From the cell containing the given text, extract its center point as [x, y] coordinate. 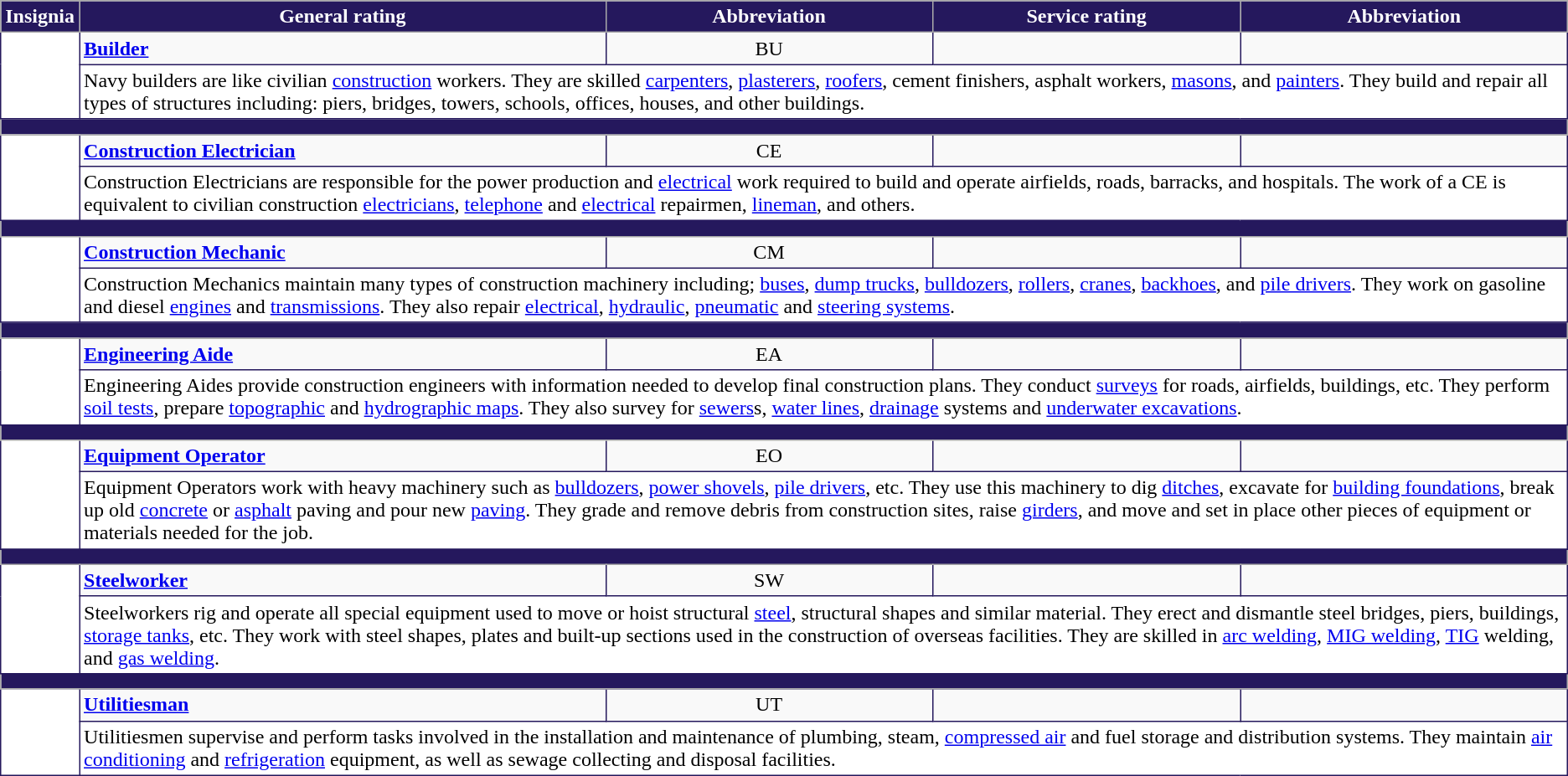
SW [769, 580]
Steelworker [343, 580]
Utilitiesman [343, 705]
Insignia [40, 17]
UT [769, 705]
Equipment Operator [343, 456]
Service rating [1086, 17]
General rating [343, 17]
Engineering Aide [343, 354]
Construction Electrician [343, 150]
Builder [343, 49]
CE [769, 150]
BU [769, 49]
CM [769, 252]
EA [769, 354]
Construction Mechanic [343, 252]
EO [769, 456]
